Output the [x, y] coordinate of the center of the cell containing the given text.  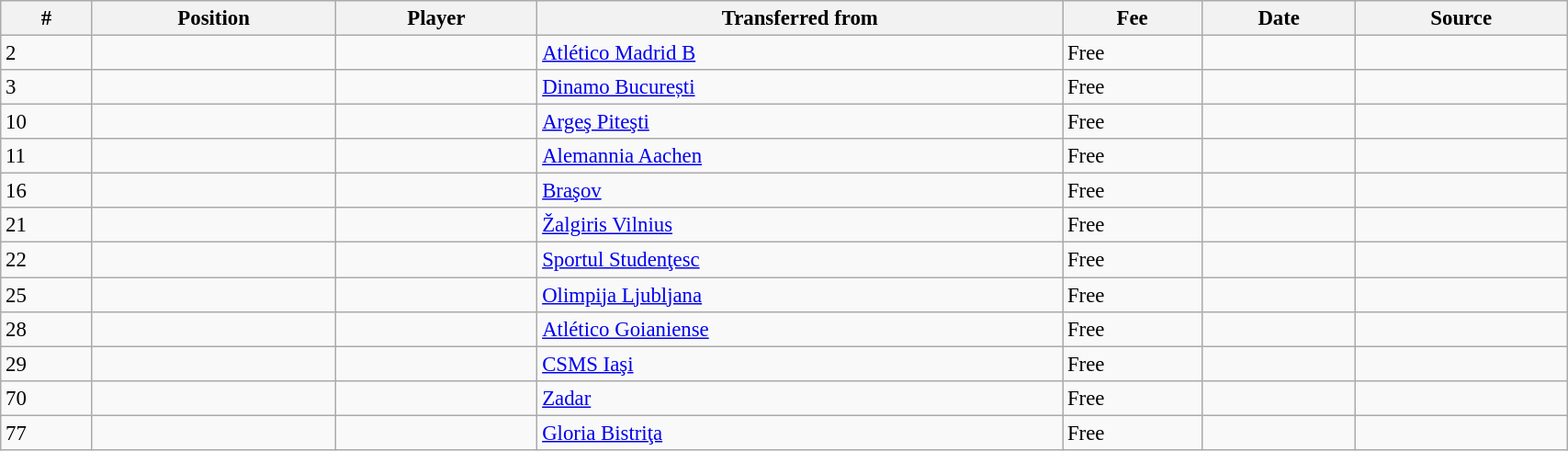
70 [46, 398]
Date [1279, 18]
2 [46, 53]
28 [46, 329]
Zadar [800, 398]
Gloria Bistriţa [800, 433]
Fee [1133, 18]
77 [46, 433]
16 [46, 191]
Atlético Goianiense [800, 329]
11 [46, 156]
29 [46, 364]
Argeş Piteşti [800, 122]
Atlético Madrid B [800, 53]
Sportul Studenţesc [800, 260]
25 [46, 295]
# [46, 18]
Žalgiris Vilnius [800, 225]
Dinamo București [800, 87]
Transferred from [800, 18]
21 [46, 225]
10 [46, 122]
Braşov [800, 191]
22 [46, 260]
Source [1461, 18]
Olimpija Ljubljana [800, 295]
Player [436, 18]
3 [46, 87]
CSMS Iaşi [800, 364]
Position [213, 18]
Alemannia Aachen [800, 156]
